Detect which cell encompasses the target text, then output its [X, Y] center coordinate. 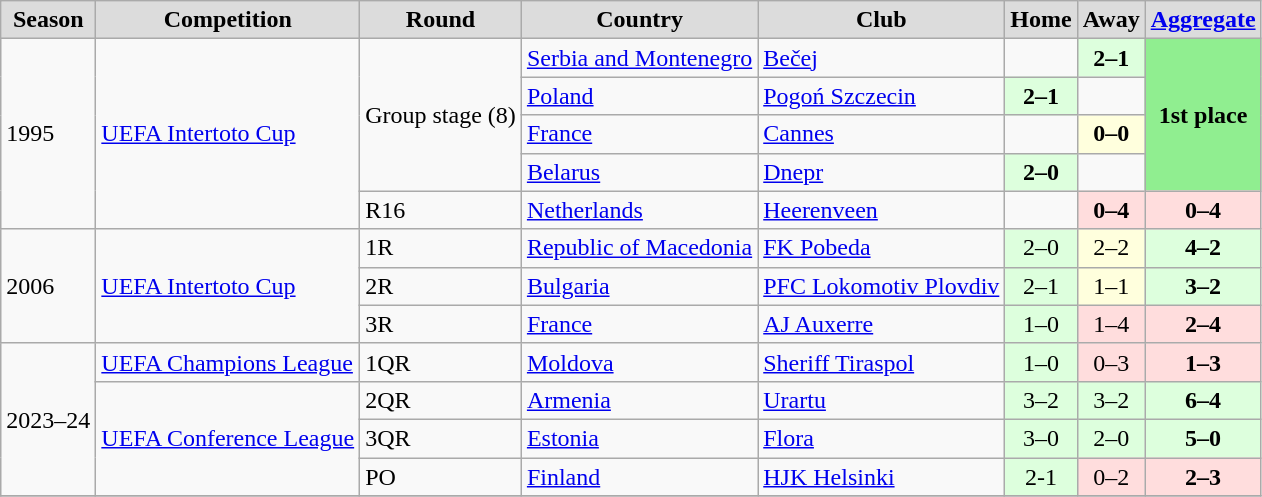
Cannes [882, 134]
5–0 [1203, 438]
R16 [441, 210]
HJK Helsinki [882, 477]
Club [882, 20]
Republic of Macedonia [639, 248]
1st place [1203, 115]
Heerenveen [882, 210]
AJ Auxerre [882, 324]
Group stage (8) [441, 115]
Dnepr [882, 172]
Moldova [639, 362]
Season [48, 20]
Poland [639, 96]
Urartu [882, 400]
2-1 [1041, 477]
2023–24 [48, 419]
Pogoń Szczecin [882, 96]
Flora [882, 438]
0–2 [1111, 477]
Armenia [639, 400]
Sheriff Tiraspol [882, 362]
3QR [441, 438]
Aggregate [1203, 20]
2–4 [1203, 324]
2QR [441, 400]
6–4 [1203, 400]
2R [441, 286]
2–3 [1203, 477]
Home [1041, 20]
3R [441, 324]
Round [441, 20]
Belarus [639, 172]
1–4 [1111, 324]
Serbia and Montenegro [639, 58]
Finland [639, 477]
Away [1111, 20]
Bečej [882, 58]
1QR [441, 362]
Country [639, 20]
Netherlands [639, 210]
0–0 [1111, 134]
Estonia [639, 438]
1–3 [1203, 362]
4–2 [1203, 248]
2–2 [1111, 248]
1995 [48, 134]
Bulgaria [639, 286]
1–1 [1111, 286]
0–3 [1111, 362]
PO [441, 477]
PFC Lokomotiv Plovdiv [882, 286]
1R [441, 248]
Competition [228, 20]
2006 [48, 286]
FK Pobeda [882, 248]
UEFA Conference League [228, 438]
3–0 [1041, 438]
UEFA Champions League [228, 362]
